Pinpoint the cell where the given text exists, returning its (X, Y) midpoint coordinate. 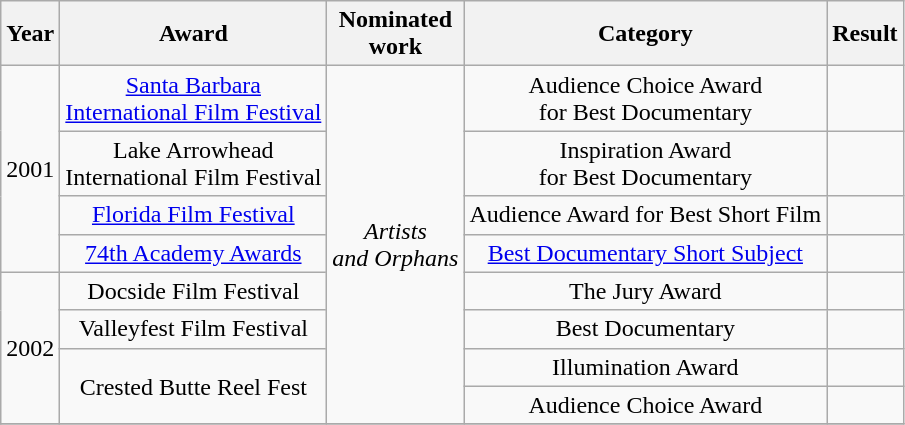
Audience Award for Best Short Film (646, 215)
Inspiration Awardfor Best Documentary (646, 164)
Audience Choice Awardfor Best Documentary (646, 98)
Docside Film Festival (194, 291)
Santa BarbaraInternational Film Festival (194, 98)
74th Academy Awards (194, 253)
Artistsand Orphans (396, 245)
Best Documentary (646, 329)
The Jury Award (646, 291)
Year (30, 34)
2001 (30, 169)
Crested Butte Reel Fest (194, 386)
Audience Choice Award (646, 405)
Best Documentary Short Subject (646, 253)
Lake ArrowheadInternational Film Festival (194, 164)
Category (646, 34)
2002 (30, 348)
Nominatedwork (396, 34)
Award (194, 34)
Result (865, 34)
Florida Film Festival (194, 215)
Valleyfest Film Festival (194, 329)
Illumination Award (646, 367)
